Determine the [x, y] coordinate at the center of the cell enclosing the given text.  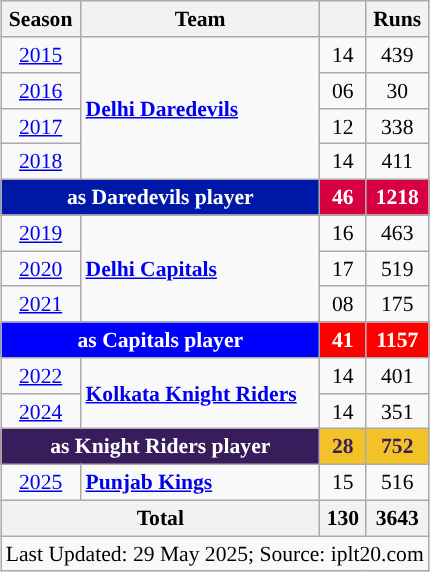
Runs [398, 19]
516 [398, 482]
41 [343, 340]
351 [398, 411]
Total [160, 518]
Kolkata Knight Riders [200, 394]
08 [343, 304]
463 [398, 233]
16 [343, 233]
28 [343, 447]
175 [398, 304]
130 [343, 518]
338 [398, 126]
401 [398, 376]
2017 [41, 126]
Delhi Capitals [200, 268]
439 [398, 55]
as Knight Riders player [160, 447]
752 [398, 447]
2015 [41, 55]
2019 [41, 233]
2016 [41, 91]
06 [343, 91]
519 [398, 269]
Season [41, 19]
Punjab Kings [200, 482]
1157 [398, 340]
as Capitals player [160, 340]
Team [200, 19]
1218 [398, 197]
as Daredevils player [160, 197]
411 [398, 162]
30 [398, 91]
3643 [398, 518]
2025 [41, 482]
15 [343, 482]
2024 [41, 411]
12 [343, 126]
2021 [41, 304]
2020 [41, 269]
46 [343, 197]
Delhi Daredevils [200, 108]
17 [343, 269]
2018 [41, 162]
2022 [41, 376]
Last Updated: 29 May 2025; Source: iplt20.com [215, 554]
